From the cell containing the given text, extract its center point as (x, y) coordinate. 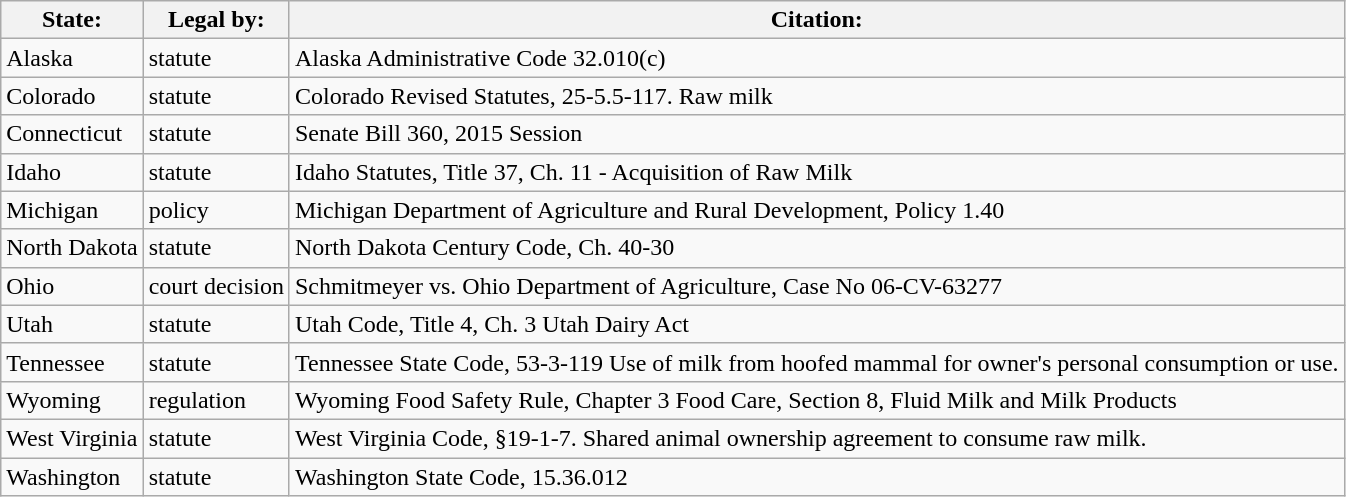
North Dakota (72, 248)
Tennessee (72, 362)
Ohio (72, 286)
Utah Code, Title 4, Ch. 3 Utah Dairy Act (816, 324)
Citation: (816, 20)
Michigan (72, 210)
Wyoming (72, 400)
North Dakota Century Code, Ch. 40-30 (816, 248)
court decision (216, 286)
Alaska (72, 58)
Connecticut (72, 134)
Wyoming Food Safety Rule, Chapter 3 Food Care, Section 8, Fluid Milk and Milk Products (816, 400)
Legal by: (216, 20)
West Virginia Code, §19-1-7. Shared animal ownership agreement to consume raw milk. (816, 438)
Michigan Department of Agriculture and Rural Development, Policy 1.40 (816, 210)
Washington State Code, 15.36.012 (816, 477)
policy (216, 210)
Colorado (72, 96)
Utah (72, 324)
Washington (72, 477)
Schmitmeyer vs. Ohio Department of Agriculture, Case No 06-CV-63277 (816, 286)
Alaska Administrative Code 32.010(c) (816, 58)
Senate Bill 360, 2015 Session (816, 134)
Colorado Revised Statutes, 25-5.5-117. Raw milk (816, 96)
State: (72, 20)
regulation (216, 400)
Tennessee State Code, 53-3-119 Use of milk from hoofed mammal for owner's personal consumption or use. (816, 362)
Idaho (72, 172)
Idaho Statutes, Title 37, Ch. 11 - Acquisition of Raw Milk (816, 172)
West Virginia (72, 438)
